Return the [x, y] coordinate for the center point of the cell that contains the specified text.  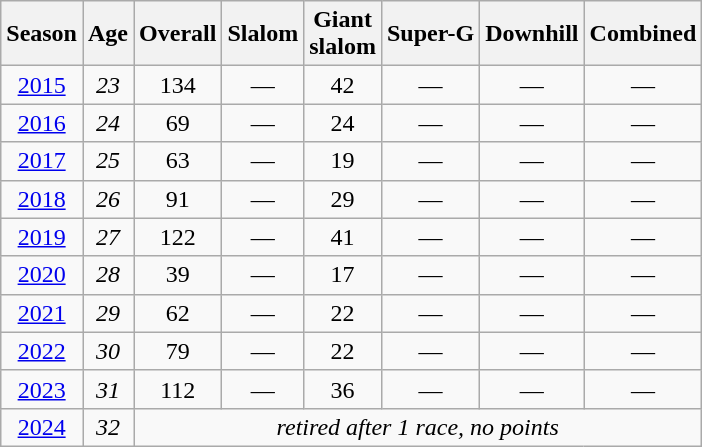
17 [343, 275]
63 [178, 161]
112 [178, 389]
69 [178, 123]
Age [108, 34]
retired after 1 race, no points [418, 427]
Season [42, 34]
79 [178, 351]
Giantslalom [343, 34]
23 [108, 85]
2021 [42, 313]
Combined [643, 34]
32 [108, 427]
62 [178, 313]
31 [108, 389]
25 [108, 161]
Overall [178, 34]
2017 [42, 161]
41 [343, 237]
2015 [42, 85]
2016 [42, 123]
19 [343, 161]
2023 [42, 389]
2019 [42, 237]
Super-G [430, 34]
2022 [42, 351]
36 [343, 389]
2024 [42, 427]
122 [178, 237]
2018 [42, 199]
30 [108, 351]
Downhill [532, 34]
91 [178, 199]
28 [108, 275]
2020 [42, 275]
134 [178, 85]
26 [108, 199]
27 [108, 237]
Slalom [263, 34]
39 [178, 275]
42 [343, 85]
